Find where the given text appears and provide that cell's center as (x, y) coordinate. 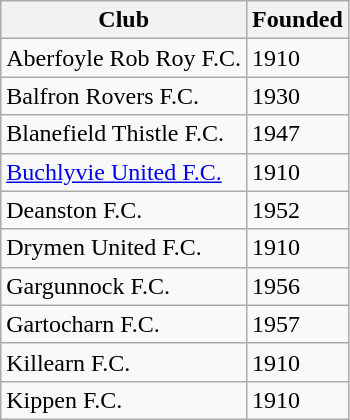
Club (124, 20)
Killearn F.C. (124, 362)
1952 (298, 210)
Aberfoyle Rob Roy F.C. (124, 58)
Buchlyvie United F.C. (124, 172)
Founded (298, 20)
1947 (298, 134)
Kippen F.C. (124, 400)
Balfron Rovers F.C. (124, 96)
Gartocharn F.C. (124, 324)
Gargunnock F.C. (124, 286)
1956 (298, 286)
Blanefield Thistle F.C. (124, 134)
Deanston F.C. (124, 210)
1930 (298, 96)
Drymen United F.C. (124, 248)
1957 (298, 324)
